From the cell containing the given text, extract its center point as (X, Y) coordinate. 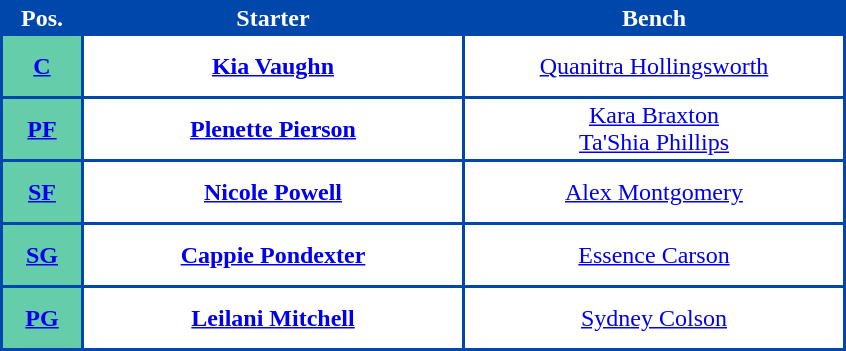
SG (42, 255)
Kara BraxtonTa'Shia Phillips (654, 129)
Kia Vaughn (273, 66)
Quanitra Hollingsworth (654, 66)
Essence Carson (654, 255)
SF (42, 192)
Pos. (42, 18)
Nicole Powell (273, 192)
Plenette Pierson (273, 129)
Leilani Mitchell (273, 318)
C (42, 66)
PG (42, 318)
Sydney Colson (654, 318)
PF (42, 129)
Cappie Pondexter (273, 255)
Alex Montgomery (654, 192)
Bench (654, 18)
Starter (273, 18)
